Capture the cell that displays the provided text and extract its [x, y] central coordinate. 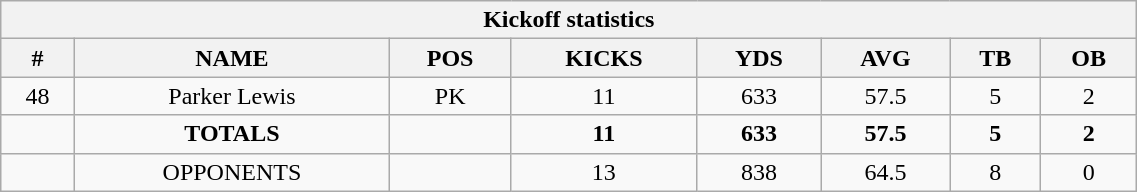
AVG [886, 58]
8 [996, 172]
TOTALS [232, 134]
TB [996, 58]
YDS [759, 58]
838 [759, 172]
POS [450, 58]
Parker Lewis [232, 96]
Kickoff statistics [569, 20]
48 [38, 96]
KICKS [604, 58]
0 [1089, 172]
PK [450, 96]
64.5 [886, 172]
OPPONENTS [232, 172]
OB [1089, 58]
13 [604, 172]
NAME [232, 58]
# [38, 58]
